Provide the (X, Y) coordinate of the cell's center where the given text is located.  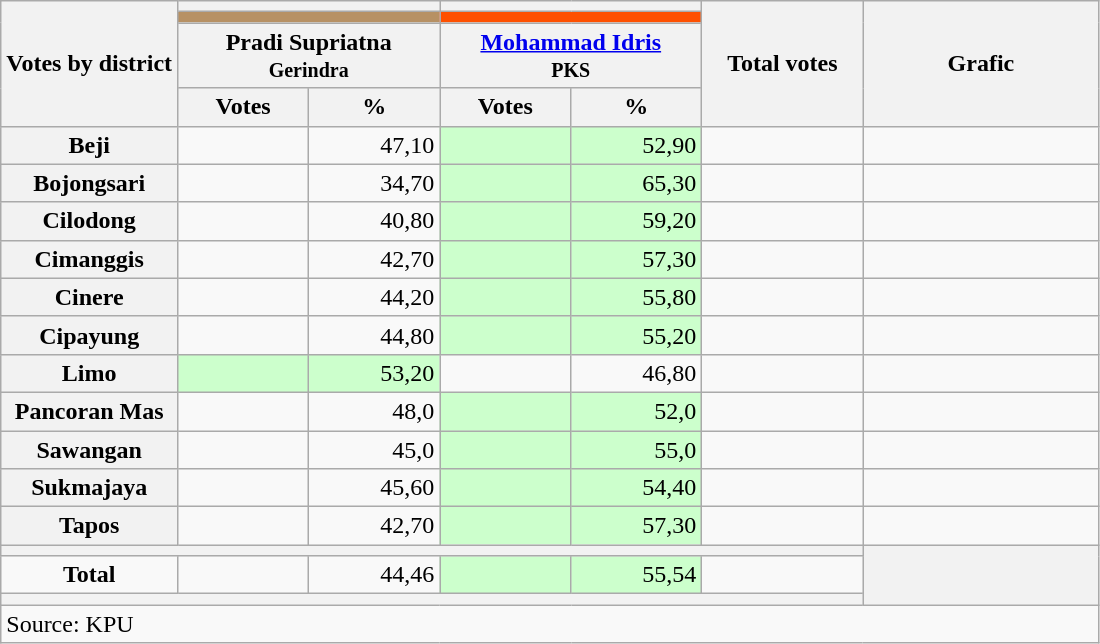
54,40 (636, 488)
Cinere (90, 297)
Total votes (782, 64)
52,0 (636, 411)
Tapos (90, 526)
44,46 (374, 575)
45,0 (374, 449)
Pancoran Mas (90, 411)
55,20 (636, 335)
48,0 (374, 411)
Mohammad IdrisPKS (571, 56)
Limo (90, 373)
65,30 (636, 183)
34,70 (374, 183)
55,54 (636, 575)
44,20 (374, 297)
55,0 (636, 449)
55,80 (636, 297)
Source: KPU (550, 624)
Pradi SupriatnaGerindra (309, 56)
Sukmajaya (90, 488)
40,80 (374, 221)
44,80 (374, 335)
45,60 (374, 488)
Votes by district (90, 64)
Total (90, 575)
Cilodong (90, 221)
Cipayung (90, 335)
Grafic (981, 64)
Cimanggis (90, 259)
59,20 (636, 221)
47,10 (374, 145)
Bojongsari (90, 183)
Beji (90, 145)
Sawangan (90, 449)
53,20 (374, 373)
52,90 (636, 145)
46,80 (636, 373)
